Output the (x, y) coordinate of the center of the cell containing the given text.  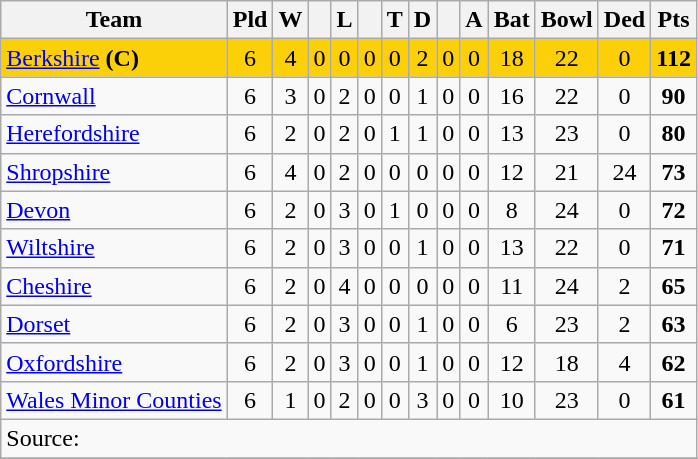
Oxfordshire (114, 362)
Pld (250, 20)
Berkshire (C) (114, 58)
90 (674, 96)
63 (674, 324)
A (474, 20)
Cornwall (114, 96)
65 (674, 286)
Ded (624, 20)
10 (512, 400)
Bowl (566, 20)
Shropshire (114, 172)
73 (674, 172)
Herefordshire (114, 134)
16 (512, 96)
T (394, 20)
Dorset (114, 324)
Wiltshire (114, 248)
62 (674, 362)
71 (674, 248)
Wales Minor Counties (114, 400)
112 (674, 58)
61 (674, 400)
Devon (114, 210)
Pts (674, 20)
21 (566, 172)
Bat (512, 20)
8 (512, 210)
72 (674, 210)
11 (512, 286)
D (422, 20)
Source: (349, 438)
Team (114, 20)
W (290, 20)
L (344, 20)
Cheshire (114, 286)
80 (674, 134)
